Detect which cell encompasses the target text, then output its [x, y] center coordinate. 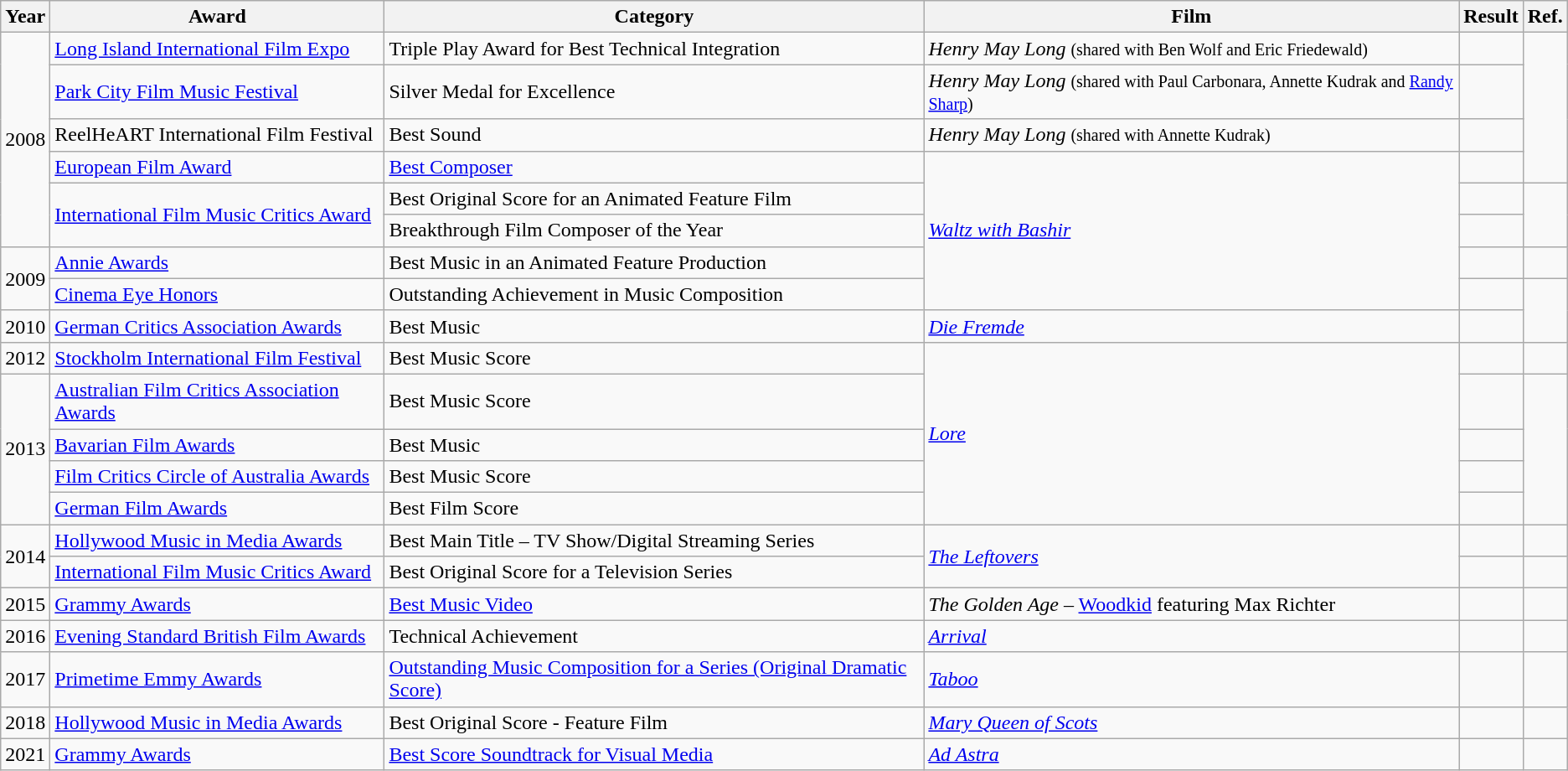
Long Island International Film Expo [218, 49]
Best Sound [654, 135]
Best Composer [654, 167]
ReelHeART International Film Festival [218, 135]
Result [1491, 17]
Annie Awards [218, 262]
Outstanding Achievement in Music Composition [654, 294]
Best Film Score [654, 509]
Arrival [1191, 636]
Cinema Eye Honors [218, 294]
The Leftovers [1191, 556]
2015 [25, 604]
Lore [1191, 432]
Best Original Score - Feature Film [654, 722]
2012 [25, 358]
Breakthrough Film Composer of the Year [654, 230]
Technical Achievement [654, 636]
2008 [25, 139]
Taboo [1191, 679]
Triple Play Award for Best Technical Integration [654, 49]
European Film Award [218, 167]
Primetime Emmy Awards [218, 679]
German Film Awards [218, 509]
Award [218, 17]
Silver Medal for Excellence [654, 92]
Bavarian Film Awards [218, 445]
2017 [25, 679]
2013 [25, 449]
Outstanding Music Composition for a Series (Original Dramatic Score) [654, 679]
Henry May Long (shared with Paul Carbonara, Annette Kudrak and Randy Sharp) [1191, 92]
Henry May Long (shared with Ben Wolf and Eric Friedewald) [1191, 49]
Die Fremde [1191, 326]
Stockholm International Film Festival [218, 358]
2021 [25, 754]
German Critics Association Awards [218, 326]
Best Main Title – TV Show/Digital Streaming Series [654, 541]
Film Critics Circle of Australia Awards [218, 477]
Year [25, 17]
Ad Astra [1191, 754]
Evening Standard British Film Awards [218, 636]
Mary Queen of Scots [1191, 722]
2010 [25, 326]
Best Score Soundtrack for Visual Media [654, 754]
2014 [25, 556]
Henry May Long (shared with Annette Kudrak) [1191, 135]
Best Original Score for a Television Series [654, 572]
Best Music in an Animated Feature Production [654, 262]
Category [654, 17]
Ref. [1545, 17]
Australian Film Critics Association Awards [218, 401]
The Golden Age – Woodkid featuring Max Richter [1191, 604]
Film [1191, 17]
Park City Film Music Festival [218, 92]
2016 [25, 636]
2018 [25, 722]
2009 [25, 278]
Waltz with Bashir [1191, 230]
Best Original Score for an Animated Feature Film [654, 199]
Best Music Video [654, 604]
